Return (X, Y) of the center of cell containing provided text 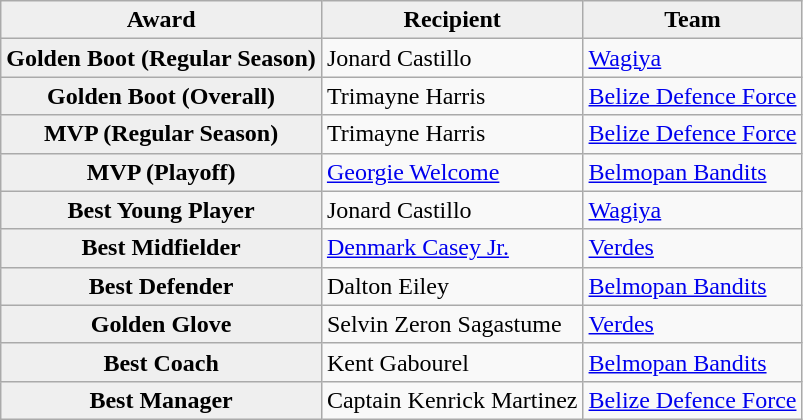
Georgie Welcome (452, 172)
Best Defender (162, 286)
Award (162, 20)
Selvin Zeron Sagastume (452, 324)
MVP (Playoff) (162, 172)
Captain Kenrick Martinez (452, 400)
Team (692, 20)
Recipient (452, 20)
Golden Boot (Overall) (162, 96)
Denmark Casey Jr. (452, 248)
Golden Boot (Regular Season) (162, 58)
Best Midfielder (162, 248)
Kent Gabourel (452, 362)
Dalton Eiley (452, 286)
Best Manager (162, 400)
Golden Glove (162, 324)
Best Coach (162, 362)
MVP (Regular Season) (162, 134)
Best Young Player (162, 210)
